From the cell containing the given text, extract its center point as (x, y) coordinate. 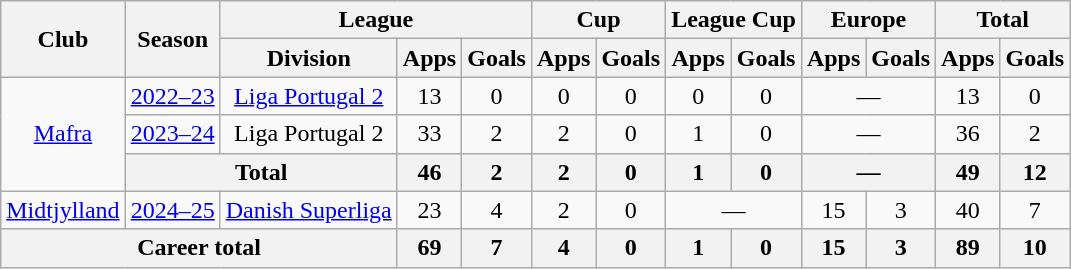
Division (308, 58)
33 (429, 134)
Midtjylland (63, 210)
2023–24 (172, 134)
League Cup (734, 20)
Mafra (63, 134)
49 (968, 172)
Danish Superliga (308, 210)
Cup (598, 20)
12 (1035, 172)
10 (1035, 248)
2022–23 (172, 96)
89 (968, 248)
Europe (868, 20)
Career total (200, 248)
23 (429, 210)
Club (63, 39)
46 (429, 172)
Season (172, 39)
40 (968, 210)
2024–25 (172, 210)
League (376, 20)
69 (429, 248)
36 (968, 134)
